Find where the given text appears and provide that cell's center as (X, Y) coordinate. 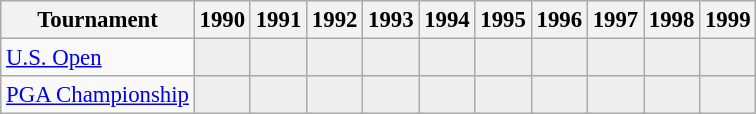
PGA Championship (98, 95)
1997 (615, 20)
1996 (559, 20)
Tournament (98, 20)
1998 (672, 20)
U.S. Open (98, 58)
1994 (447, 20)
1990 (222, 20)
1991 (278, 20)
1992 (335, 20)
1993 (391, 20)
1995 (503, 20)
1999 (728, 20)
